Identify which cell holds the provided text, then report its (x, y) central coordinate. 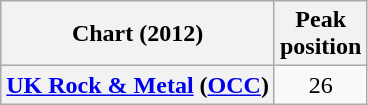
UK Rock & Metal (OCC) (138, 85)
Chart (2012) (138, 34)
Peakposition (320, 34)
26 (320, 85)
